Scan for the cell matching the given text and deliver its (x, y) coordinate at center. 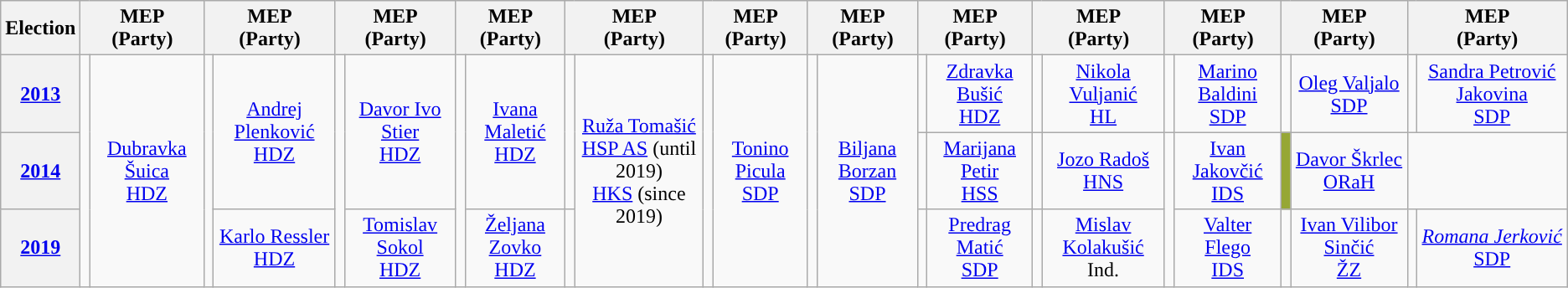
Andrej PlenkovićHDZ (275, 132)
Mislav KolakušićInd. (1104, 248)
Tonino PiculaSDP (761, 171)
Davor Ivo StierHDZ (400, 132)
Oleg ValjaloSDP (1349, 94)
Karlo ResslerHDZ (275, 248)
Dubravka ŠuicaHDZ (147, 171)
Marijana PetirHSS (980, 171)
Ivan Vilibor SinčićŽZ (1349, 248)
Election (40, 28)
Zdravka BušićHDZ (980, 94)
Ivan JakovčićIDS (1227, 171)
Valter FlegoIDS (1227, 248)
2013 (40, 94)
2014 (40, 171)
Nikola VuljanićHL (1104, 94)
Romana JerkovićSDP (1492, 248)
Predrag MatićSDP (980, 248)
Tomislav SokolHDZ (400, 248)
Davor ŠkrlecORaH (1349, 171)
Biljana BorzanSDP (867, 171)
Sandra Petrović JakovinaSDP (1492, 94)
Ruža TomašićHSP AS (until 2019)HKS (since 2019) (639, 171)
2019 (40, 248)
Jozo RadošHNS (1104, 171)
Željana ZovkoHDZ (515, 248)
Ivana MaletićHDZ (515, 132)
Marino BaldiniSDP (1227, 94)
